Scan for the cell matching the given text and deliver its [x, y] coordinate at center. 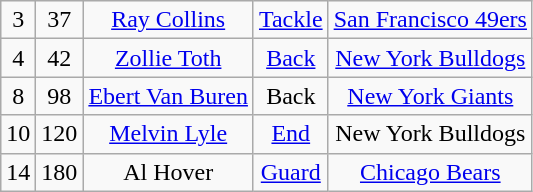
120 [60, 134]
3 [18, 20]
4 [18, 58]
10 [18, 134]
Ray Collins [168, 20]
New York Giants [430, 96]
End [290, 134]
14 [18, 172]
Ebert Van Buren [168, 96]
Melvin Lyle [168, 134]
8 [18, 96]
180 [60, 172]
37 [60, 20]
Al Hover [168, 172]
Guard [290, 172]
98 [60, 96]
Zollie Toth [168, 58]
Tackle [290, 20]
Chicago Bears [430, 172]
San Francisco 49ers [430, 20]
42 [60, 58]
